Locate the cell with the specified text and output its (X, Y) center coordinate. 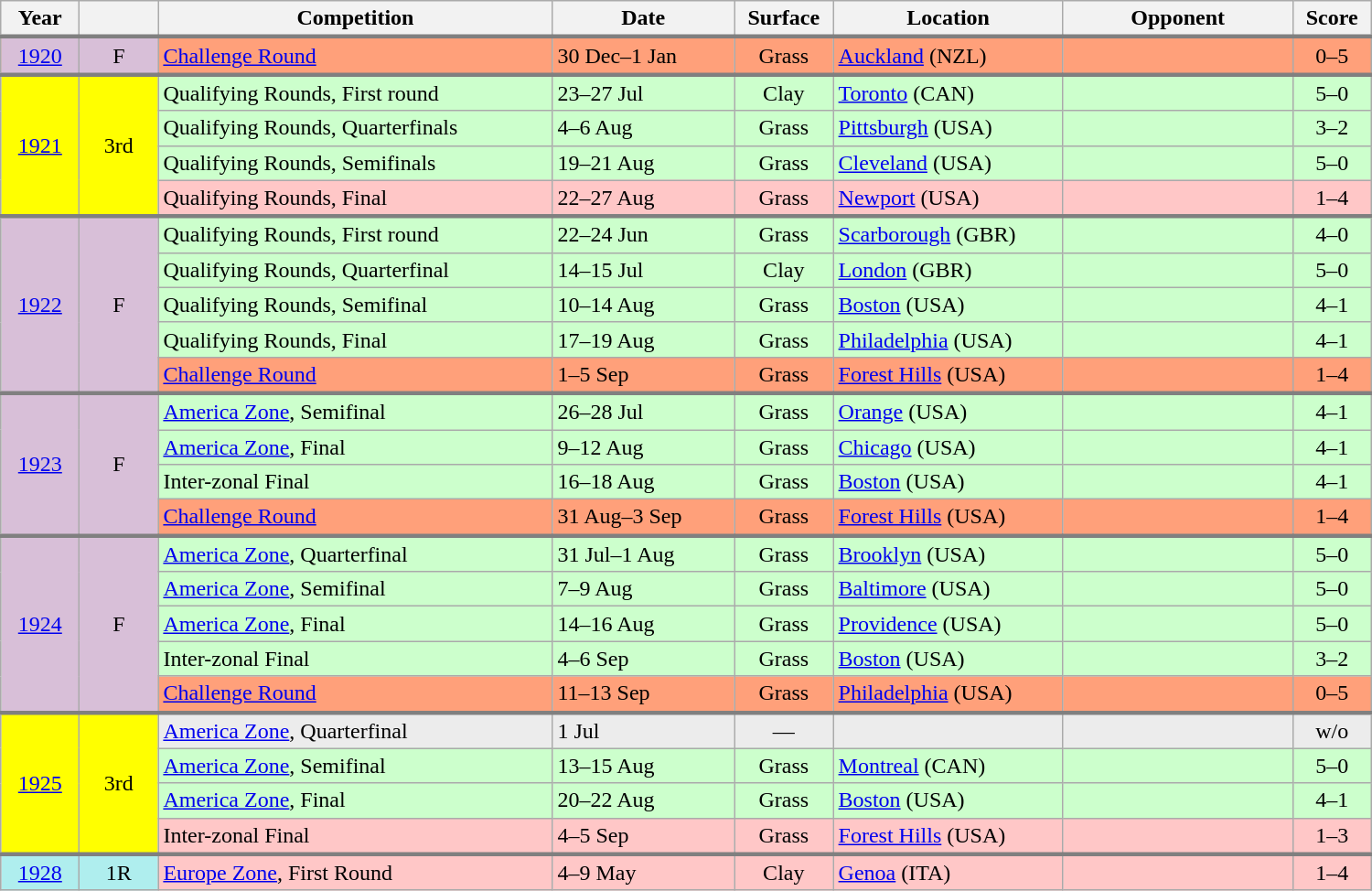
1921 (40, 145)
26–28 Jul (644, 412)
Baltimore (USA) (948, 589)
30 Dec–1 Jan (644, 55)
Opponent (1178, 19)
Competition (355, 19)
1–5 Sep (644, 375)
20–22 Aug (644, 800)
16–18 Aug (644, 482)
4–5 Sep (644, 836)
Cleveland (USA) (948, 163)
1920 (40, 55)
Montreal (CAN) (948, 766)
Pittsburgh (USA) (948, 128)
11–13 Sep (644, 694)
Qualifying Rounds, Quarterfinal (355, 270)
Brooklyn (USA) (948, 553)
13–15 Aug (644, 766)
Year (40, 19)
Qualifying Rounds, Quarterfinals (355, 128)
4–9 May (644, 873)
Surface (783, 19)
1928 (40, 873)
Date (644, 19)
Orange (USA) (948, 412)
w/o (1332, 730)
1R (119, 873)
22–24 Jun (644, 235)
4–6 Sep (644, 659)
1 Jul (644, 730)
Score (1332, 19)
— (783, 730)
31 Aug–3 Sep (644, 518)
Toronto (CAN) (948, 92)
23–27 Jul (644, 92)
9–12 Aug (644, 447)
19–21 Aug (644, 163)
1922 (40, 306)
Location (948, 19)
Chicago (USA) (948, 447)
Qualifying Rounds, Semifinal (355, 305)
Scarborough (GBR) (948, 235)
31 Jul–1 Aug (644, 553)
17–19 Aug (644, 339)
Newport (USA) (948, 199)
1923 (40, 465)
1924 (40, 624)
22–27 Aug (644, 199)
10–14 Aug (644, 305)
14–15 Jul (644, 270)
7–9 Aug (644, 589)
Auckland (NZL) (948, 55)
1–3 (1332, 836)
London (GBR) (948, 270)
Genoa (ITA) (948, 873)
Europe Zone, First Round (355, 873)
4–0 (1332, 235)
1925 (40, 783)
14–16 Aug (644, 624)
Qualifying Rounds, Semifinals (355, 163)
4–6 Aug (644, 128)
Providence (USA) (948, 624)
